Scan for the cell matching the given text and deliver its [x, y] coordinate at center. 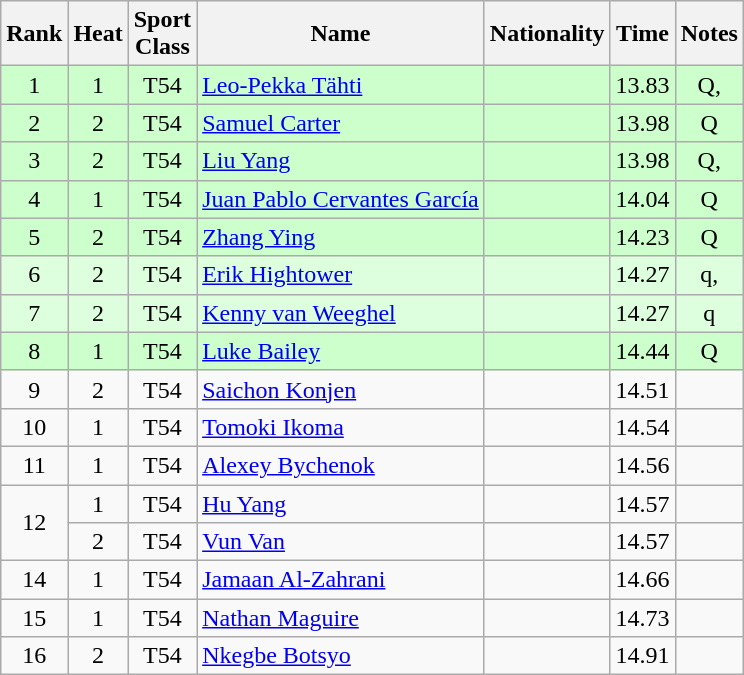
5 [34, 237]
14.44 [642, 351]
8 [34, 351]
Time [642, 34]
Leo-Pekka Tähti [341, 85]
Nkegbe Botsyo [341, 656]
Rank [34, 34]
14 [34, 580]
14.73 [642, 618]
7 [34, 313]
Saichon Konjen [341, 389]
SportClass [162, 34]
14.91 [642, 656]
3 [34, 161]
Liu Yang [341, 161]
Name [341, 34]
Heat [98, 34]
9 [34, 389]
4 [34, 199]
Tomoki Ikoma [341, 427]
Jamaan Al-Zahrani [341, 580]
Nathan Maguire [341, 618]
14.04 [642, 199]
q [709, 313]
15 [34, 618]
Erik Hightower [341, 275]
Kenny van Weeghel [341, 313]
Nationality [547, 34]
6 [34, 275]
14.51 [642, 389]
13.83 [642, 85]
q, [709, 275]
12 [34, 522]
14.56 [642, 465]
14.66 [642, 580]
16 [34, 656]
Hu Yang [341, 503]
11 [34, 465]
14.23 [642, 237]
Vun Van [341, 542]
Zhang Ying [341, 237]
Luke Bailey [341, 351]
14.54 [642, 427]
10 [34, 427]
Juan Pablo Cervantes García [341, 199]
Samuel Carter [341, 123]
Notes [709, 34]
Alexey Bychenok [341, 465]
